Return [X, Y] of the center of cell containing provided text 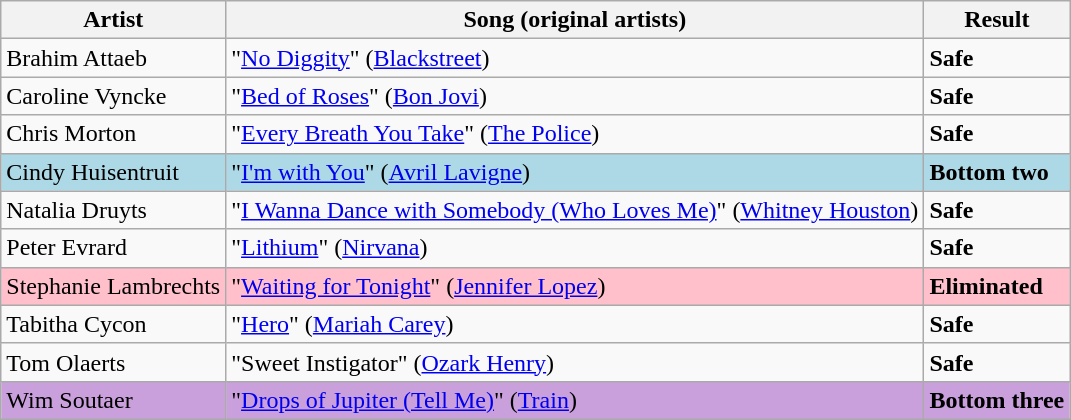
Brahim Attaeb [114, 58]
"No Diggity" (Blackstreet) [575, 58]
Chris Morton [114, 134]
"Every Breath You Take" (The Police) [575, 134]
"I Wanna Dance with Somebody (Who Loves Me)" (Whitney Houston) [575, 210]
Peter Evrard [114, 248]
Song (original artists) [575, 20]
Stephanie Lambrechts [114, 286]
"I'm with You" (Avril Lavigne) [575, 172]
Natalia Druyts [114, 210]
Caroline Vyncke [114, 96]
Wim Soutaer [114, 400]
Artist [114, 20]
Bottom two [997, 172]
Bottom three [997, 400]
"Waiting for Tonight" (Jennifer Lopez) [575, 286]
Result [997, 20]
Eliminated [997, 286]
"Lithium" (Nirvana) [575, 248]
"Bed of Roses" (Bon Jovi) [575, 96]
"Hero" (Mariah Carey) [575, 324]
Tabitha Cycon [114, 324]
"Drops of Jupiter (Tell Me)" (Train) [575, 400]
Cindy Huisentruit [114, 172]
"Sweet Instigator" (Ozark Henry) [575, 362]
Tom Olaerts [114, 362]
